Locate the cell with the specified text and output its (X, Y) center coordinate. 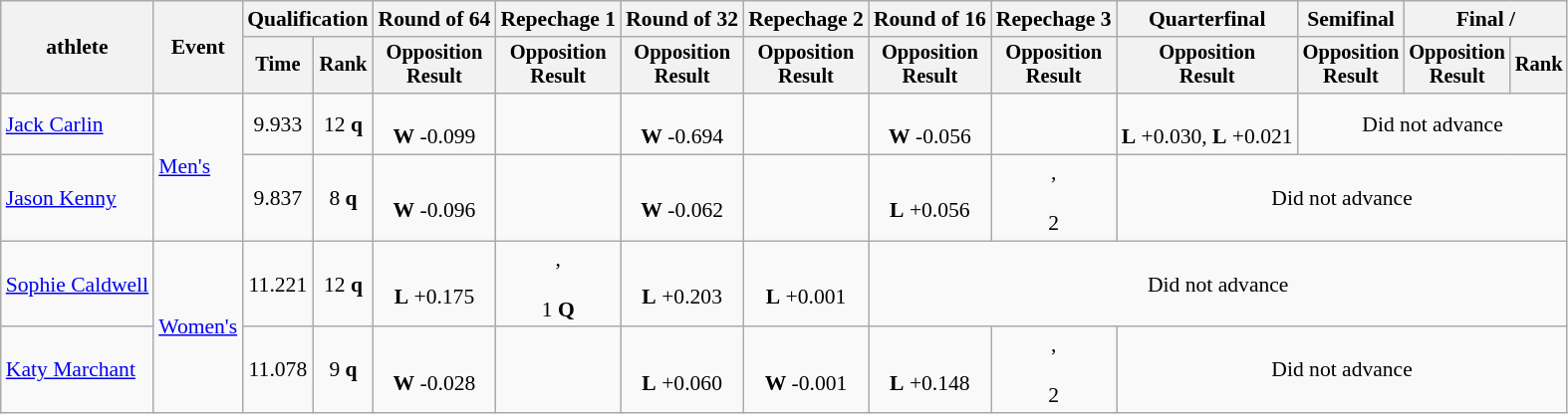
W -0.028 (434, 370)
W -0.056 (930, 123)
W -0.099 (434, 123)
L +0.148 (930, 370)
Time (277, 66)
L +0.030, L +0.021 (1207, 123)
Men's (197, 167)
L +0.056 (930, 199)
Jack Carlin (78, 123)
Sophie Caldwell (78, 285)
L +0.001 (806, 285)
Round of 32 (681, 19)
W -0.694 (681, 123)
Final / (1485, 19)
W -0.001 (806, 370)
Event (197, 48)
11.078 (277, 370)
Qualification (307, 19)
9 q (344, 370)
athlete (78, 48)
Women's (197, 326)
Semifinal (1351, 19)
Quarterfinal (1207, 19)
L +0.203 (681, 285)
Round of 64 (434, 19)
Repechage 1 (558, 19)
W -0.096 (434, 199)
Repechage 2 (806, 19)
8 q (344, 199)
11.221 (277, 285)
Round of 16 (930, 19)
9.933 (277, 123)
Repechage 3 (1054, 19)
L +0.175 (434, 285)
Katy Marchant (78, 370)
Jason Kenny (78, 199)
L +0.060 (681, 370)
,1 Q (558, 285)
9.837 (277, 199)
W -0.062 (681, 199)
